Return the (X, Y) coordinate for the center point of the cell that contains the specified text.  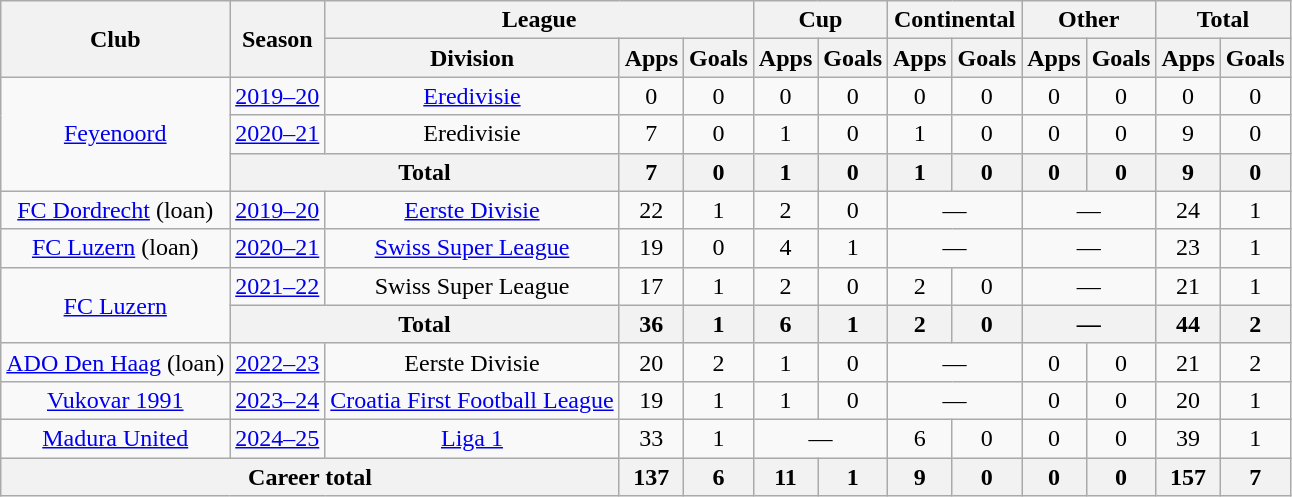
Career total (310, 477)
17 (651, 286)
Other (1089, 20)
Vukovar 1991 (116, 400)
39 (1188, 438)
2021–22 (278, 286)
Liga 1 (472, 438)
2022–23 (278, 362)
Continental (955, 20)
ADO Den Haag (loan) (116, 362)
FC Luzern (116, 305)
League (540, 20)
FC Dordrecht (loan) (116, 210)
Feyenoord (116, 134)
Club (116, 39)
33 (651, 438)
Cup (820, 20)
FC Luzern (loan) (116, 248)
24 (1188, 210)
36 (651, 324)
23 (1188, 248)
22 (651, 210)
Madura United (116, 438)
44 (1188, 324)
157 (1188, 477)
Season (278, 39)
11 (785, 477)
2023–24 (278, 400)
4 (785, 248)
Division (472, 58)
137 (651, 477)
Croatia First Football League (472, 400)
2024–25 (278, 438)
